Provide the (x, y) coordinate of the cell's center where the given text is located.  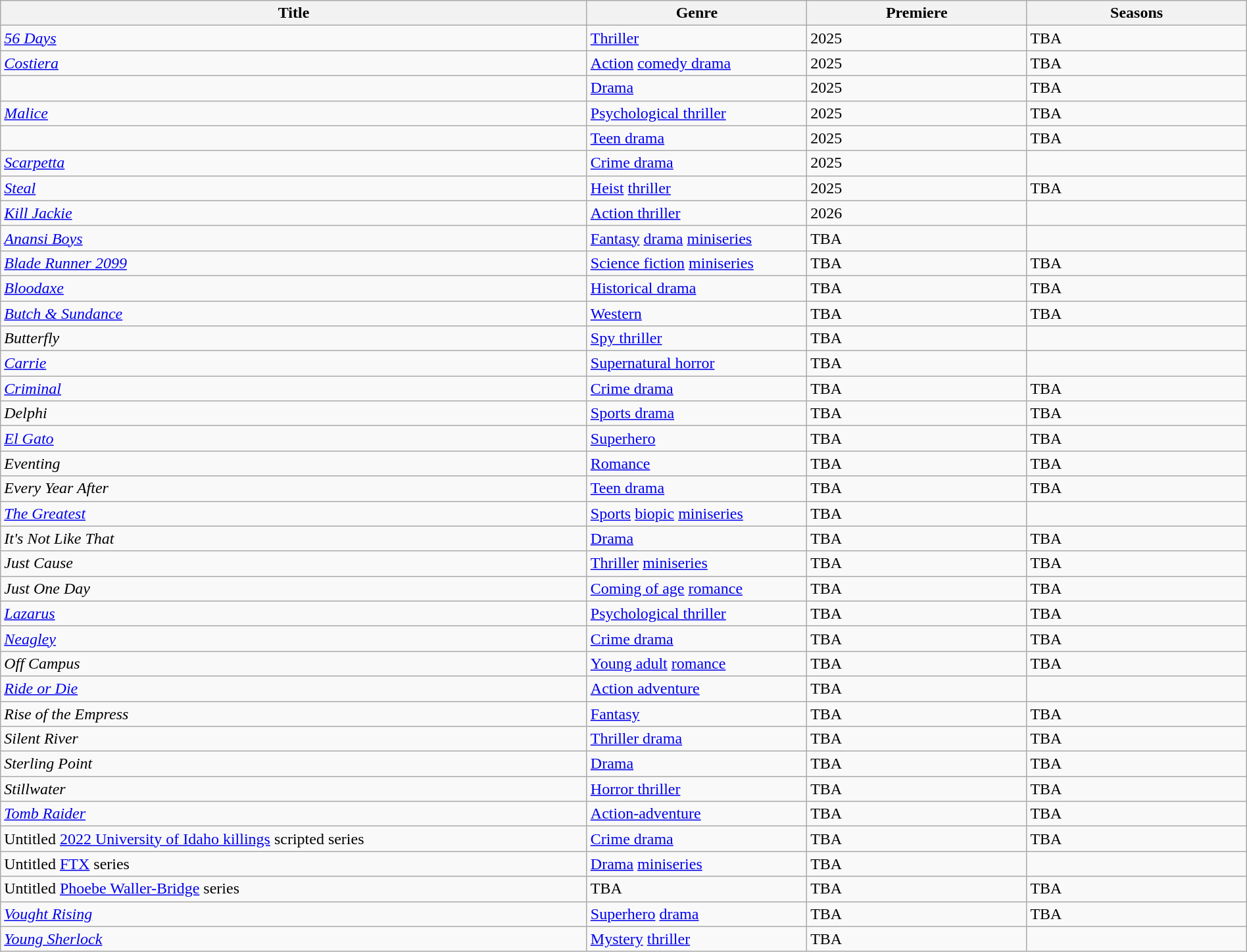
Lazarus (294, 613)
Thriller drama (697, 739)
Tomb Raider (294, 814)
Sports drama (697, 414)
Mystery thriller (697, 939)
Costiera (294, 63)
Delphi (294, 414)
Butterfly (294, 339)
Stillwater (294, 789)
Untitled 2022 University of Idaho killings scripted series (294, 839)
Bloodaxe (294, 288)
Just One Day (294, 588)
Carrie (294, 364)
Butch & Sundance (294, 314)
Rise of the Empress (294, 713)
Thriller (697, 38)
Anansi Boys (294, 238)
Fantasy (697, 713)
Horror thriller (697, 789)
Off Campus (294, 663)
56 Days (294, 38)
Fantasy drama miniseries (697, 238)
Silent River (294, 739)
Vought Rising (294, 914)
Genre (697, 13)
Criminal (294, 389)
Ride or Die (294, 688)
Action thriller (697, 213)
Steal (294, 188)
Sports biopic miniseries (697, 513)
Young adult romance (697, 663)
Superhero drama (697, 914)
Young Sherlock (294, 939)
Drama miniseries (697, 864)
Title (294, 13)
Western (697, 314)
Heist thriller (697, 188)
Action adventure (697, 688)
Action-adventure (697, 814)
Eventing (294, 464)
Supernatural horror (697, 364)
Science fiction miniseries (697, 263)
2026 (917, 213)
Untitled FTX series (294, 864)
Thriller miniseries (697, 563)
The Greatest (294, 513)
Action comedy drama (697, 63)
It's Not Like That (294, 538)
El Gato (294, 439)
Blade Runner 2099 (294, 263)
Premiere (917, 13)
Just Cause (294, 563)
Every Year After (294, 488)
Untitled Phoebe Waller-Bridge series (294, 889)
Spy thriller (697, 339)
Malice (294, 113)
Superhero (697, 439)
Coming of age romance (697, 588)
Kill Jackie (294, 213)
Neagley (294, 638)
Sterling Point (294, 764)
Historical drama (697, 288)
Scarpetta (294, 163)
Seasons (1137, 13)
Romance (697, 464)
